For the text-containing cell, return its midpoint in [X, Y] coordinate format. 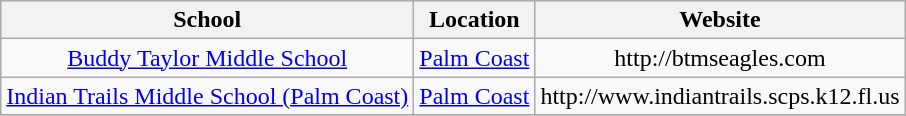
Indian Trails Middle School (Palm Coast) [208, 96]
Website [720, 20]
http://btmseagles.com [720, 58]
Buddy Taylor Middle School [208, 58]
School [208, 20]
http://www.indiantrails.scps.k12.fl.us [720, 96]
Location [474, 20]
